Return (X, Y) of the center of cell containing provided text 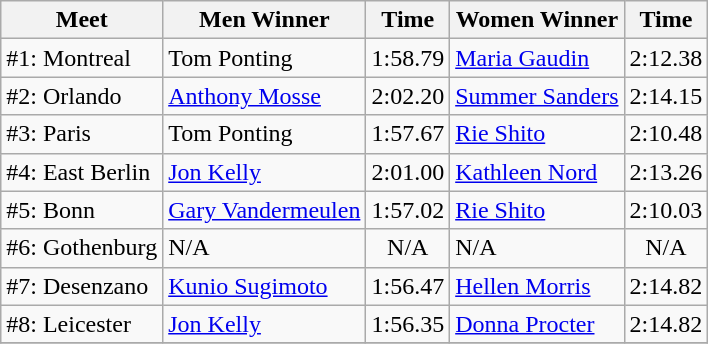
2:02.20 (408, 96)
Kunio Sugimoto (264, 286)
1:56.47 (408, 286)
#4: East Berlin (82, 172)
#7: Desenzano (82, 286)
Women Winner (537, 20)
#2: Orlando (82, 96)
Anthony Mosse (264, 96)
#8: Leicester (82, 324)
2:01.00 (408, 172)
1:58.79 (408, 58)
Maria Gaudin (537, 58)
Men Winner (264, 20)
2:14.15 (666, 96)
2:13.26 (666, 172)
2:10.03 (666, 210)
#5: Bonn (82, 210)
Hellen Morris (537, 286)
Donna Procter (537, 324)
Meet (82, 20)
Kathleen Nord (537, 172)
2:10.48 (666, 134)
Gary Vandermeulen (264, 210)
#1: Montreal (82, 58)
#3: Paris (82, 134)
1:57.02 (408, 210)
Summer Sanders (537, 96)
1:57.67 (408, 134)
1:56.35 (408, 324)
#6: Gothenburg (82, 248)
2:12.38 (666, 58)
